For the text-containing cell, return its midpoint in [x, y] coordinate format. 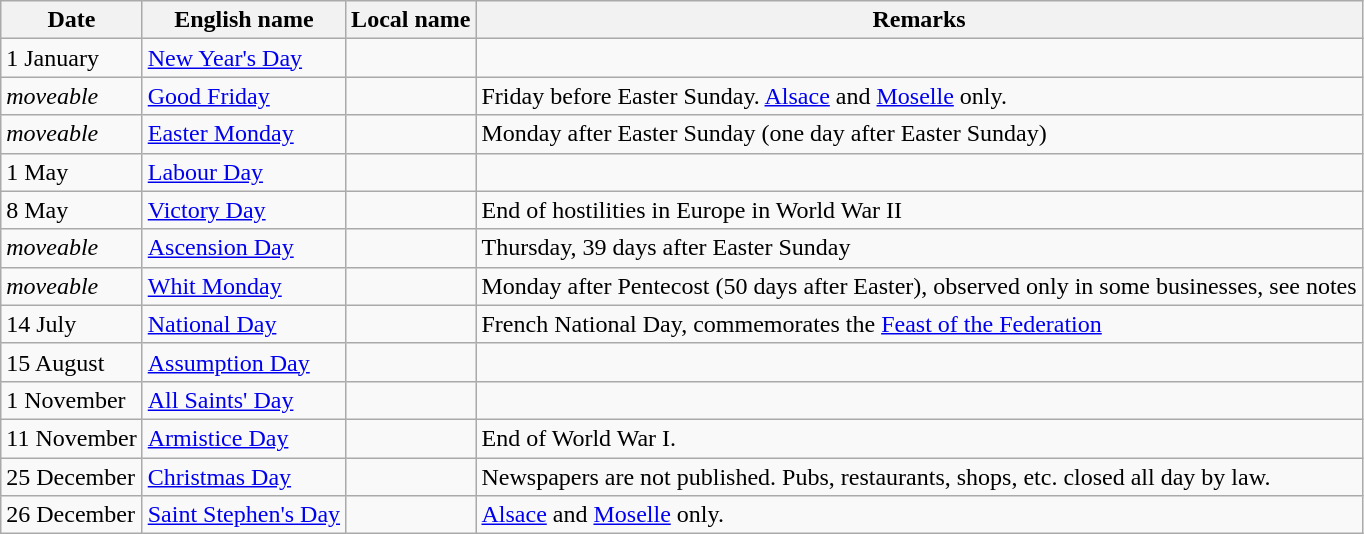
11 November [72, 438]
Date [72, 20]
Assumption Day [244, 362]
End of hostilities in Europe in World War II [919, 210]
1 January [72, 58]
Whit Monday [244, 286]
Newspapers are not published. Pubs, restaurants, shops, etc. closed all day by law. [919, 477]
Labour Day [244, 172]
English name [244, 20]
Remarks [919, 20]
8 May [72, 210]
End of World War I. [919, 438]
Friday before Easter Sunday. Alsace and Moselle only. [919, 96]
National Day [244, 324]
Local name [411, 20]
25 December [72, 477]
26 December [72, 515]
French National Day, commemorates the Feast of the Federation [919, 324]
Easter Monday [244, 134]
Good Friday [244, 96]
Armistice Day [244, 438]
Saint Stephen's Day [244, 515]
Monday after Easter Sunday (one day after Easter Sunday) [919, 134]
Alsace and Moselle only. [919, 515]
Ascension Day [244, 248]
14 July [72, 324]
All Saints' Day [244, 400]
1 November [72, 400]
1 May [72, 172]
Christmas Day [244, 477]
15 August [72, 362]
Thursday, 39 days after Easter Sunday [919, 248]
Monday after Pentecost (50 days after Easter), observed only in some businesses, see notes [919, 286]
New Year's Day [244, 58]
Victory Day [244, 210]
